Determine the (X, Y) coordinate at the center of the cell enclosing the given text.  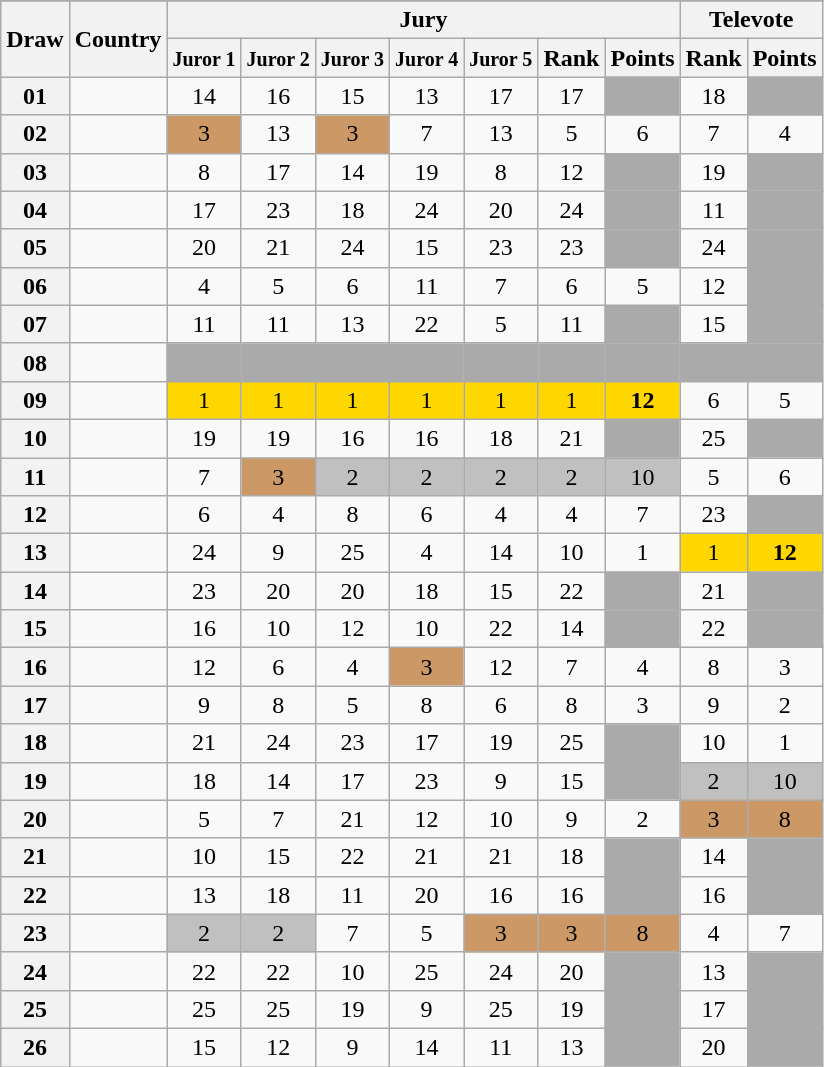
Jury (424, 20)
Country (118, 39)
07 (35, 324)
Juror 2 (278, 58)
09 (35, 400)
Juror 3 (352, 58)
08 (35, 362)
26 (35, 1047)
06 (35, 286)
Juror 4 (426, 58)
02 (35, 134)
Televote (751, 20)
03 (35, 172)
01 (35, 96)
05 (35, 248)
Juror 5 (501, 58)
04 (35, 210)
Draw (35, 39)
Juror 1 (204, 58)
